Return [x, y] of the center of cell containing provided text 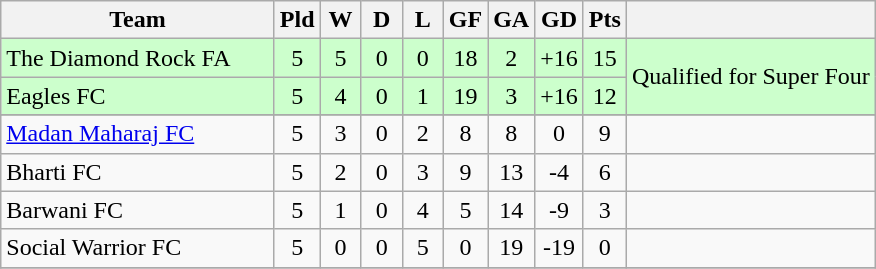
Pts [604, 20]
Social Warrior FC [138, 248]
6 [604, 172]
Barwani FC [138, 210]
18 [465, 58]
GF [465, 20]
12 [604, 96]
L [422, 20]
-9 [560, 210]
Team [138, 20]
13 [512, 172]
Bharti FC [138, 172]
Madan Maharaj FC [138, 134]
Eagles FC [138, 96]
GD [560, 20]
Pld [297, 20]
Qualified for Super Four [750, 77]
D [382, 20]
GA [512, 20]
15 [604, 58]
The Diamond Rock FA [138, 58]
14 [512, 210]
W [340, 20]
-4 [560, 172]
-19 [560, 248]
